Extract the [x, y] coordinate from the center of the cell holding the provided text.  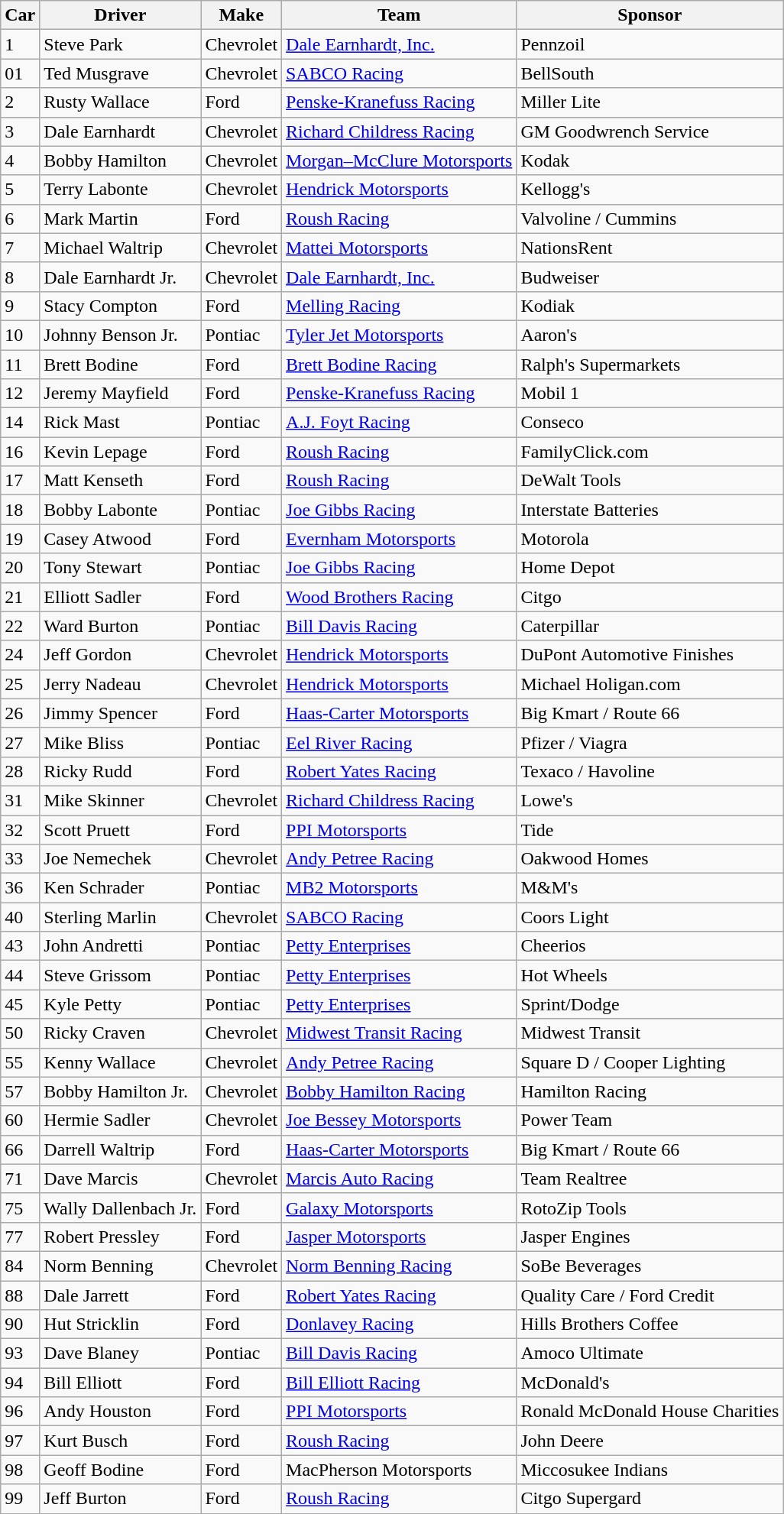
Geoff Bodine [121, 1470]
Jerry Nadeau [121, 684]
McDonald's [650, 1383]
Car [20, 15]
Mobil 1 [650, 394]
55 [20, 1062]
45 [20, 1004]
22 [20, 626]
Sterling Marlin [121, 917]
Interstate Batteries [650, 510]
25 [20, 684]
Steve Grissom [121, 975]
SoBe Beverages [650, 1266]
27 [20, 742]
Tyler Jet Motorsports [399, 335]
9 [20, 306]
88 [20, 1295]
Mark Martin [121, 219]
Kellogg's [650, 190]
Andy Houston [121, 1412]
Dave Blaney [121, 1354]
57 [20, 1091]
Kenny Wallace [121, 1062]
Dale Jarrett [121, 1295]
Kodak [650, 160]
Dale Earnhardt [121, 131]
11 [20, 365]
Bill Elliott Racing [399, 1383]
Bobby Labonte [121, 510]
Joe Bessey Motorsports [399, 1120]
Terry Labonte [121, 190]
Scott Pruett [121, 829]
60 [20, 1120]
GM Goodwrench Service [650, 131]
Citgo [650, 597]
MacPherson Motorsports [399, 1470]
Evernham Motorsports [399, 539]
A.J. Foyt Racing [399, 423]
90 [20, 1324]
Galaxy Motorsports [399, 1208]
99 [20, 1499]
Kurt Busch [121, 1441]
Team Realtree [650, 1178]
8 [20, 277]
71 [20, 1178]
BellSouth [650, 73]
Michael Holigan.com [650, 684]
1 [20, 44]
10 [20, 335]
Caterpillar [650, 626]
98 [20, 1470]
Miccosukee Indians [650, 1470]
MB2 Motorsports [399, 888]
84 [20, 1266]
20 [20, 568]
Bobby Hamilton Jr. [121, 1091]
33 [20, 859]
7 [20, 248]
93 [20, 1354]
Jeff Burton [121, 1499]
Bill Elliott [121, 1383]
Rick Mast [121, 423]
FamilyClick.com [650, 452]
John Deere [650, 1441]
75 [20, 1208]
24 [20, 655]
Tide [650, 829]
50 [20, 1033]
Jasper Motorsports [399, 1237]
14 [20, 423]
Driver [121, 15]
Wally Dallenbach Jr. [121, 1208]
Coors Light [650, 917]
Bobby Hamilton Racing [399, 1091]
Ralph's Supermarkets [650, 365]
Miller Lite [650, 102]
Morgan–McClure Motorsports [399, 160]
Hermie Sadler [121, 1120]
Elliott Sadler [121, 597]
Steve Park [121, 44]
DuPont Automotive Finishes [650, 655]
Hut Stricklin [121, 1324]
4 [20, 160]
96 [20, 1412]
Citgo Supergard [650, 1499]
Ricky Craven [121, 1033]
28 [20, 771]
Stacy Compton [121, 306]
01 [20, 73]
Dave Marcis [121, 1178]
Make [241, 15]
Jeremy Mayfield [121, 394]
Home Depot [650, 568]
Norm Benning [121, 1266]
Mattei Motorsports [399, 248]
Square D / Cooper Lighting [650, 1062]
John Andretti [121, 946]
Johnny Benson Jr. [121, 335]
Team [399, 15]
43 [20, 946]
12 [20, 394]
Hamilton Racing [650, 1091]
Ted Musgrave [121, 73]
Sponsor [650, 15]
44 [20, 975]
Bobby Hamilton [121, 160]
Tony Stewart [121, 568]
Cheerios [650, 946]
Marcis Auto Racing [399, 1178]
21 [20, 597]
94 [20, 1383]
Quality Care / Ford Credit [650, 1295]
Michael Waltrip [121, 248]
Robert Pressley [121, 1237]
Donlavey Racing [399, 1324]
Mike Bliss [121, 742]
18 [20, 510]
Ken Schrader [121, 888]
Rusty Wallace [121, 102]
Amoco Ultimate [650, 1354]
Aaron's [650, 335]
Matt Kenseth [121, 481]
Hills Brothers Coffee [650, 1324]
Norm Benning Racing [399, 1266]
Dale Earnhardt Jr. [121, 277]
Jasper Engines [650, 1237]
Hot Wheels [650, 975]
77 [20, 1237]
Mike Skinner [121, 800]
5 [20, 190]
Valvoline / Cummins [650, 219]
17 [20, 481]
2 [20, 102]
66 [20, 1149]
32 [20, 829]
36 [20, 888]
Kevin Lepage [121, 452]
Ward Burton [121, 626]
Lowe's [650, 800]
Ricky Rudd [121, 771]
6 [20, 219]
M&M's [650, 888]
40 [20, 917]
Brett Bodine [121, 365]
Melling Racing [399, 306]
Pennzoil [650, 44]
Jimmy Spencer [121, 713]
Ronald McDonald House Charities [650, 1412]
Kodiak [650, 306]
DeWalt Tools [650, 481]
Joe Nemechek [121, 859]
Budweiser [650, 277]
Pfizer / Viagra [650, 742]
Midwest Transit [650, 1033]
Conseco [650, 423]
Texaco / Havoline [650, 771]
Darrell Waltrip [121, 1149]
Midwest Transit Racing [399, 1033]
Power Team [650, 1120]
26 [20, 713]
19 [20, 539]
3 [20, 131]
NationsRent [650, 248]
97 [20, 1441]
Motorola [650, 539]
Kyle Petty [121, 1004]
31 [20, 800]
Wood Brothers Racing [399, 597]
Eel River Racing [399, 742]
Oakwood Homes [650, 859]
RotoZip Tools [650, 1208]
Sprint/Dodge [650, 1004]
Casey Atwood [121, 539]
Brett Bodine Racing [399, 365]
16 [20, 452]
Jeff Gordon [121, 655]
